Identify which cell holds the provided text, then report its [X, Y] central coordinate. 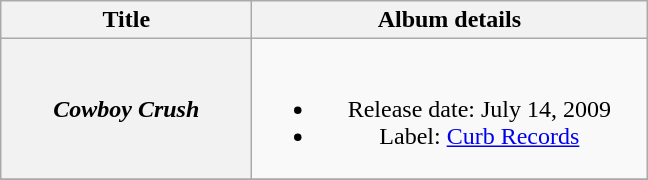
Release date: July 14, 2009Label: Curb Records [450, 109]
Album details [450, 20]
Title [126, 20]
Cowboy Crush [126, 109]
